Extract the [x, y] coordinate from the center of the cell holding the provided text.  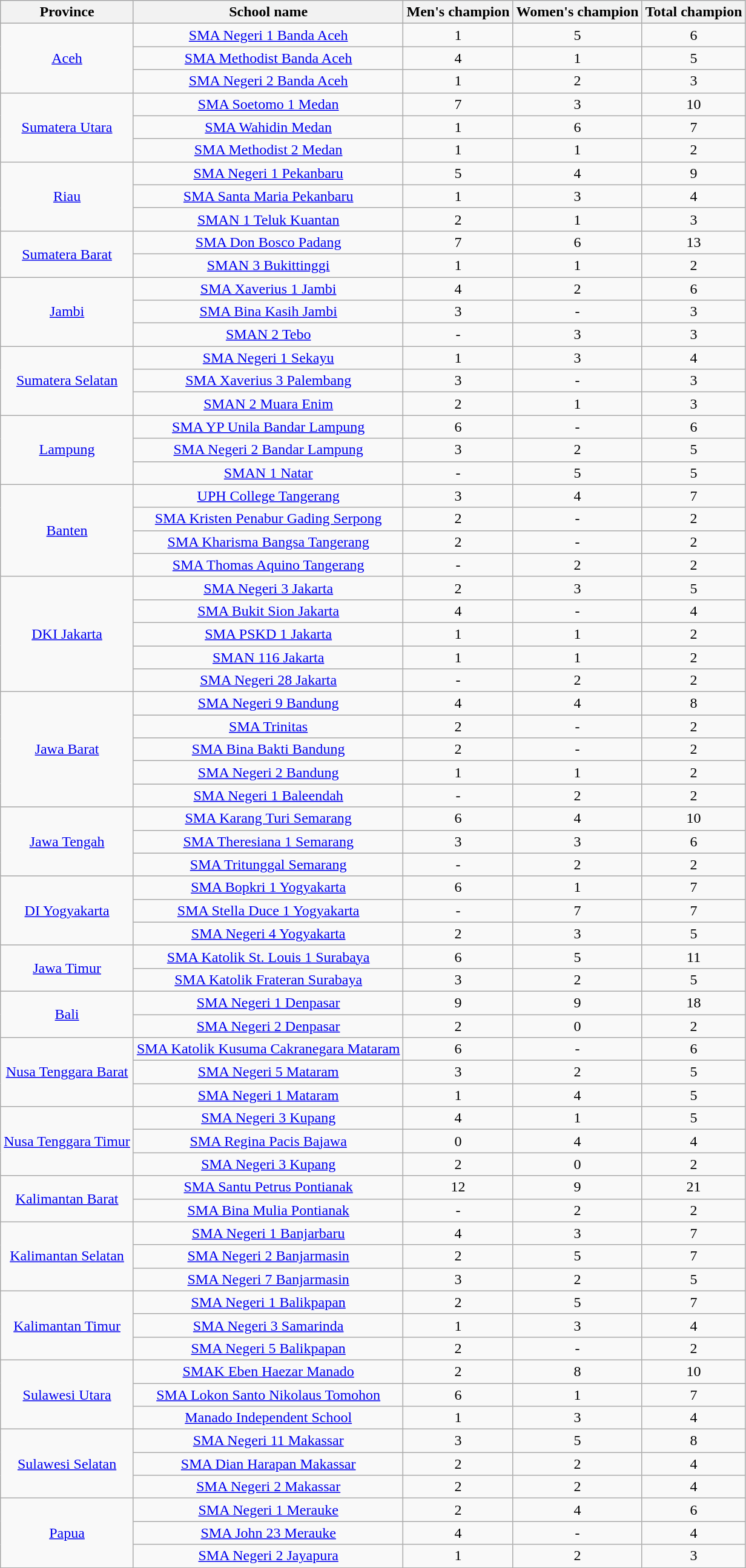
SMA Regina Pacis Bajawa [268, 1141]
18 [694, 1003]
Province [67, 12]
SMA Bukit Sion Jakarta [268, 611]
SMA Bina Mulia Pontianak [268, 1210]
SMA Negeri 1 Banjarbaru [268, 1233]
SMAN 1 Teluk Kuantan [268, 219]
SMA Negeri 1 Merauke [268, 1510]
Kalimantan Timur [67, 1325]
SMA Negeri 2 Bandar Lampung [268, 450]
Sumatera Selatan [67, 381]
SMA Negeri 2 Banda Aceh [268, 81]
Bali [67, 1014]
SMA Negeri 4 Yogyakarta [268, 934]
SMA Tritunggal Semarang [268, 865]
SMA Soetomo 1 Medan [268, 104]
SMA PSKD 1 Jakarta [268, 634]
SMAN 2 Tebo [268, 335]
SMA Negeri 1 Denpasar [268, 1003]
SMA Negeri 5 Mataram [268, 1072]
SMA Bina Bakti Bandung [268, 749]
SMA Thomas Aquino Tangerang [268, 565]
Jawa Timur [67, 968]
SMA Negeri 2 Denpasar [268, 1026]
Jawa Tengah [67, 842]
SMA Karang Turi Semarang [268, 819]
Nusa Tenggara Timur [67, 1141]
Men's champion [458, 12]
SMA Negeri 5 Balikpapan [268, 1348]
Women's champion [578, 12]
Jambi [67, 312]
SMA Negeri 3 Jakarta [268, 588]
Nusa Tenggara Barat [67, 1072]
DI Yogyakarta [67, 911]
SMA Stella Duce 1 Yogyakarta [268, 911]
SMA Bopkri 1 Yogyakarta [268, 888]
SMA Negeri 3 Samarinda [268, 1325]
SMA Negeri 1 Banda Aceh [268, 35]
SMA Negeri 2 Jayapura [268, 1556]
SMA Xaverius 3 Palembang [268, 381]
Sulawesi Utara [67, 1394]
Jawa Barat [67, 749]
Sulawesi Selatan [67, 1464]
SMA Theresiana 1 Semarang [268, 842]
SMA Negeri 28 Jakarta [268, 680]
SMAN 116 Jakarta [268, 657]
SMA Santu Petrus Pontianak [268, 1187]
Manado Independent School [268, 1418]
SMA Trinitas [268, 726]
SMA Kharisma Bangsa Tangerang [268, 542]
SMAN 3 Bukittinggi [268, 265]
Lampung [67, 450]
SMA John 23 Merauke [268, 1533]
SMAN 2 Muara Enim [268, 404]
Total champion [694, 12]
School name [268, 12]
SMA Negeri 2 Bandung [268, 772]
SMA Negeri 7 Banjarmasin [268, 1279]
SMAK Eben Haezar Manado [268, 1371]
SMA Negeri 2 Makassar [268, 1487]
SMA Negeri 1 Pekanbaru [268, 173]
UPH College Tangerang [268, 496]
SMA Wahidin Medan [268, 127]
Sumatera Utara [67, 127]
Aceh [67, 58]
SMA Negeri 11 Makassar [268, 1441]
SMA Methodist Banda Aceh [268, 58]
11 [694, 957]
SMA Katolik St. Louis 1 Surabaya [268, 957]
SMA Negeri 1 Mataram [268, 1095]
Kalimantan Selatan [67, 1256]
Banten [67, 530]
SMA YP Unila Bandar Lampung [268, 427]
SMA Negeri 1 Sekayu [268, 358]
SMA Negeri 2 Banjarmasin [268, 1256]
SMA Negeri 9 Bandung [268, 703]
SMA Santa Maria Pekanbaru [268, 196]
SMA Don Bosco Padang [268, 242]
SMA Negeri 1 Baleendah [268, 796]
Kalimantan Barat [67, 1199]
SMA Negeri 1 Balikpapan [268, 1302]
21 [694, 1187]
Riau [67, 196]
12 [458, 1187]
SMA Katolik Frateran Surabaya [268, 980]
SMA Dian Harapan Makassar [268, 1464]
SMA Lokon Santo Nikolaus Tomohon [268, 1394]
SMA Kristen Penabur Gading Serpong [268, 519]
SMA Katolik Kusuma Cakranegara Mataram [268, 1049]
Papua [67, 1533]
SMAN 1 Natar [268, 473]
13 [694, 242]
SMA Methodist 2 Medan [268, 150]
Sumatera Barat [67, 254]
SMA Xaverius 1 Jambi [268, 289]
DKI Jakarta [67, 634]
SMA Bina Kasih Jambi [268, 312]
